Provide the (x, y) coordinate of the cell's center where the given text is located.  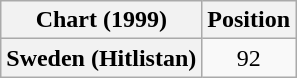
Sweden (Hitlistan) (102, 58)
Chart (1999) (102, 20)
92 (249, 58)
Position (249, 20)
